Extract the (X, Y) coordinate from the center of the cell holding the provided text.  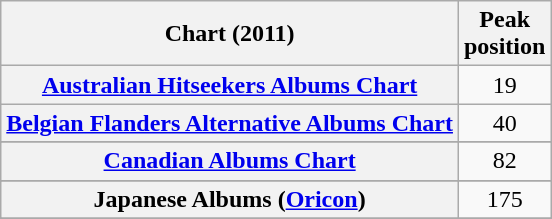
175 (504, 199)
40 (504, 123)
Japanese Albums (Oricon) (230, 199)
Belgian Flanders Alternative Albums Chart (230, 123)
Peakposition (504, 34)
Canadian Albums Chart (230, 161)
19 (504, 85)
82 (504, 161)
Australian Hitseekers Albums Chart (230, 85)
Chart (2011) (230, 34)
